Pinpoint the cell where the given text exists, returning its (X, Y) midpoint coordinate. 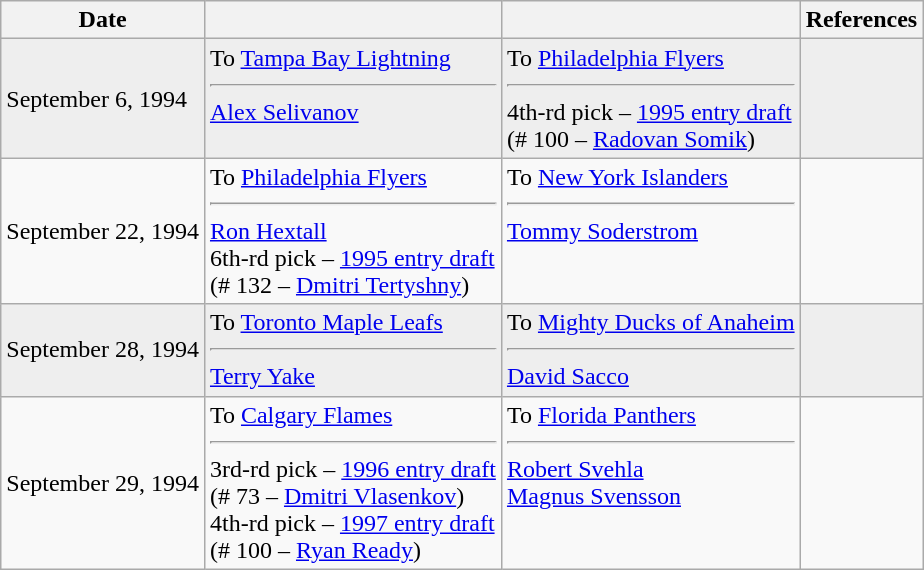
To Calgary Flames3rd-rd pick – 1996 entry draft(# 73 – Dmitri Vlasenkov)4th-rd pick – 1997 entry draft(# 100 – Ryan Ready) (352, 482)
To New York IslandersTommy Soderstrom (650, 231)
To Toronto Maple LeafsTerry Yake (352, 350)
September 29, 1994 (103, 482)
To Philadelphia FlyersRon Hextall6th-rd pick – 1995 entry draft(# 132 – Dmitri Tertyshny) (352, 231)
September 22, 1994 (103, 231)
Date (103, 20)
To Florida PanthersRobert SvehlaMagnus Svensson (650, 482)
To Mighty Ducks of AnaheimDavid Sacco (650, 350)
To Philadelphia Flyers4th-rd pick – 1995 entry draft(# 100 – Radovan Somik) (650, 98)
To Tampa Bay LightningAlex Selivanov (352, 98)
September 6, 1994 (103, 98)
September 28, 1994 (103, 350)
References (862, 20)
